Search for the cell housing the specified text and yield its (x, y) center coordinate. 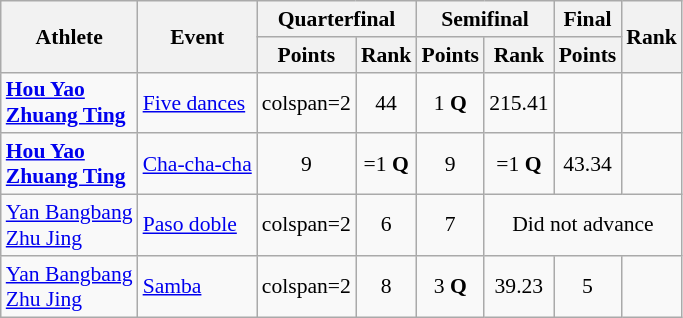
Samba (198, 286)
Semifinal (484, 19)
Event (198, 36)
43.34 (588, 164)
215.41 (518, 102)
39.23 (518, 286)
1 Q (450, 102)
Did not advance (583, 226)
7 (450, 226)
5 (588, 286)
44 (386, 102)
Athlete (70, 36)
Final (588, 19)
6 (386, 226)
Five dances (198, 102)
3 Q (450, 286)
Cha-cha-cha (198, 164)
8 (386, 286)
Paso doble (198, 226)
Quarterfinal (337, 19)
